Capture the cell that displays the provided text and extract its [X, Y] central coordinate. 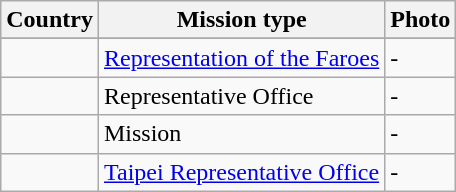
Mission [241, 134]
Photo [420, 20]
Representative Office [241, 96]
Representation of the Faroes [241, 58]
Country [50, 20]
Mission type [241, 20]
Taipei Representative Office [241, 172]
